Scan for the cell matching the given text and deliver its [x, y] coordinate at center. 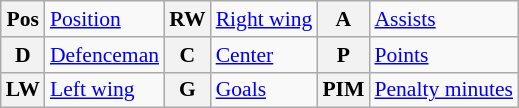
Pos [23, 19]
A [343, 19]
Defenceman [104, 55]
Assists [444, 19]
Penalty minutes [444, 90]
Center [264, 55]
Goals [264, 90]
RW [188, 19]
P [343, 55]
Position [104, 19]
G [188, 90]
PIM [343, 90]
LW [23, 90]
C [188, 55]
Left wing [104, 90]
Points [444, 55]
Right wing [264, 19]
D [23, 55]
